Find where the given text appears and provide that cell's center as (X, Y) coordinate. 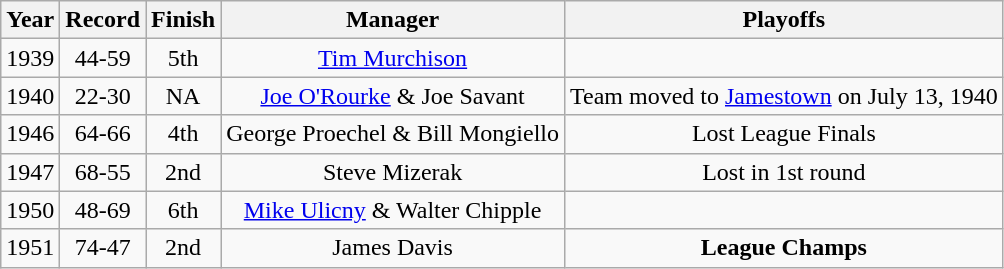
1951 (30, 248)
Manager (393, 20)
Record (103, 20)
1946 (30, 134)
4th (184, 134)
Playoffs (784, 20)
Steve Mizerak (393, 172)
Lost League Finals (784, 134)
Year (30, 20)
48-69 (103, 210)
Lost in 1st round (784, 172)
74-47 (103, 248)
George Proechel & Bill Mongiello (393, 134)
44-59 (103, 58)
Joe O'Rourke & Joe Savant (393, 96)
68-55 (103, 172)
64-66 (103, 134)
NA (184, 96)
James Davis (393, 248)
1950 (30, 210)
Tim Murchison (393, 58)
1939 (30, 58)
Mike Ulicny & Walter Chipple (393, 210)
1947 (30, 172)
Team moved to Jamestown on July 13, 1940 (784, 96)
6th (184, 210)
22-30 (103, 96)
Finish (184, 20)
League Champs (784, 248)
1940 (30, 96)
5th (184, 58)
